Search for the cell housing the specified text and yield its [X, Y] center coordinate. 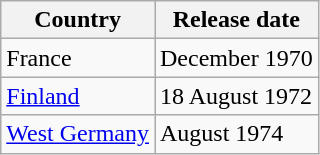
18 August 1972 [236, 96]
France [78, 58]
Country [78, 20]
West Germany [78, 134]
December 1970 [236, 58]
Finland [78, 96]
August 1974 [236, 134]
Release date [236, 20]
